Detect which cell encompasses the target text, then output its [X, Y] center coordinate. 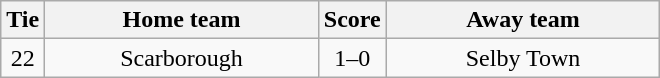
Selby Town [523, 58]
Tie [23, 20]
Away team [523, 20]
Home team [182, 20]
22 [23, 58]
Scarborough [182, 58]
Score [352, 20]
1–0 [352, 58]
